Determine the [x, y] coordinate at the center of the cell enclosing the given text.  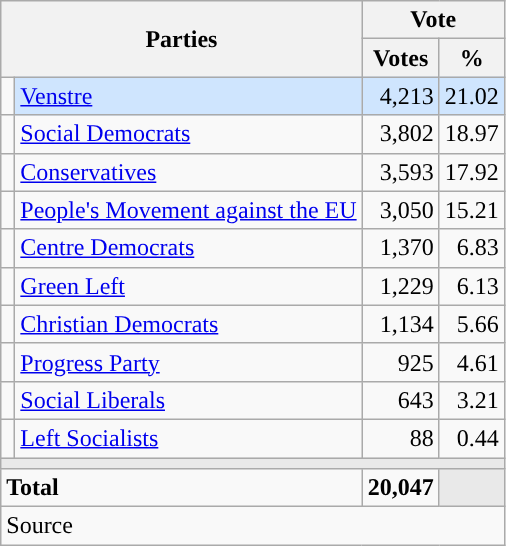
Conservatives [188, 172]
0.44 [472, 438]
Source [253, 526]
21.02 [472, 96]
3,593 [400, 172]
Vote [433, 20]
Green Left [188, 286]
6.13 [472, 286]
5.66 [472, 324]
% [472, 58]
15.21 [472, 210]
Venstre [188, 96]
Christian Democrats [188, 324]
1,134 [400, 324]
1,370 [400, 248]
17.92 [472, 172]
18.97 [472, 134]
Centre Democrats [188, 248]
People's Movement against the EU [188, 210]
925 [400, 362]
4.61 [472, 362]
20,047 [400, 488]
Progress Party [188, 362]
6.83 [472, 248]
Votes [400, 58]
Social Liberals [188, 400]
88 [400, 438]
Left Socialists [188, 438]
4,213 [400, 96]
1,229 [400, 286]
3,050 [400, 210]
Total [182, 488]
643 [400, 400]
Social Democrats [188, 134]
Parties [182, 39]
3.21 [472, 400]
3,802 [400, 134]
